Return the [X, Y] coordinate for the center point of the cell that contains the specified text.  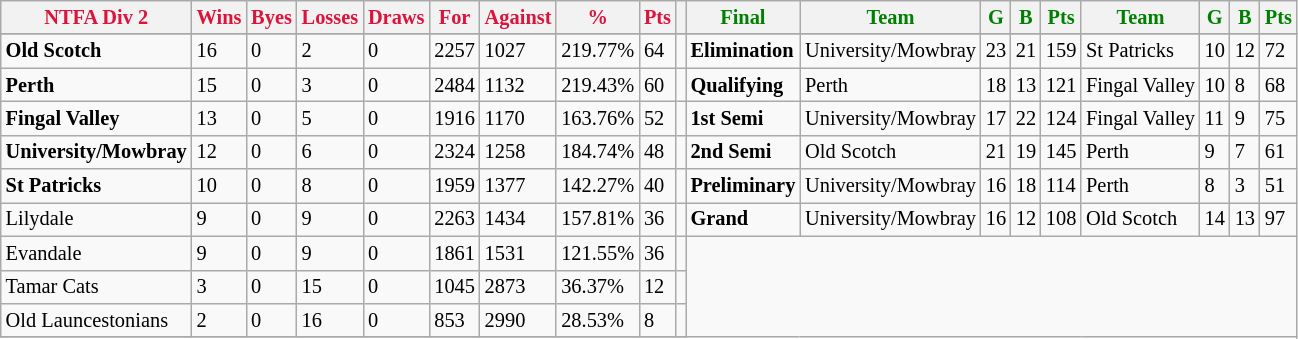
2263 [454, 219]
853 [454, 320]
14 [1215, 219]
1027 [518, 51]
Losses [330, 17]
1434 [518, 219]
Lilydale [96, 219]
17 [996, 118]
159 [1061, 51]
75 [1278, 118]
1170 [518, 118]
60 [658, 85]
28.53% [598, 320]
Qualifying [744, 85]
1959 [454, 186]
114 [1061, 186]
Preliminary [744, 186]
108 [1061, 219]
124 [1061, 118]
Evandale [96, 253]
Tamar Cats [96, 287]
2484 [454, 85]
121.55% [598, 253]
Old Launcestonians [96, 320]
7 [1245, 152]
Draws [396, 17]
184.74% [598, 152]
1861 [454, 253]
72 [1278, 51]
1531 [518, 253]
NTFA Div 2 [96, 17]
157.81% [598, 219]
1377 [518, 186]
2873 [518, 287]
22 [1026, 118]
% [598, 17]
48 [658, 152]
68 [1278, 85]
2257 [454, 51]
6 [330, 152]
36.37% [598, 287]
121 [1061, 85]
97 [1278, 219]
1132 [518, 85]
5 [330, 118]
219.43% [598, 85]
23 [996, 51]
Grand [744, 219]
64 [658, 51]
Wins [220, 17]
2990 [518, 320]
For [454, 17]
Final [744, 17]
142.27% [598, 186]
2324 [454, 152]
Byes [271, 17]
52 [658, 118]
1916 [454, 118]
Elimination [744, 51]
1st Semi [744, 118]
40 [658, 186]
219.77% [598, 51]
51 [1278, 186]
1258 [518, 152]
61 [1278, 152]
163.76% [598, 118]
11 [1215, 118]
19 [1026, 152]
Against [518, 17]
2nd Semi [744, 152]
1045 [454, 287]
145 [1061, 152]
